Locate the cell with the specified text and output its (x, y) center coordinate. 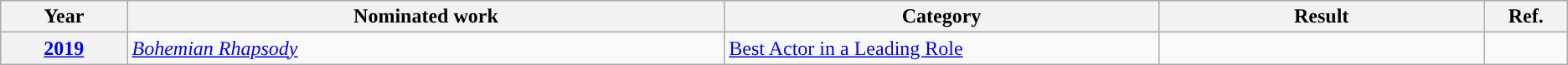
Nominated work (426, 17)
Result (1322, 17)
Year (64, 17)
2019 (64, 48)
Ref. (1526, 17)
Bohemian Rhapsody (426, 48)
Best Actor in a Leading Role (941, 48)
Category (941, 17)
